Return (X, Y) of the center of cell containing provided text 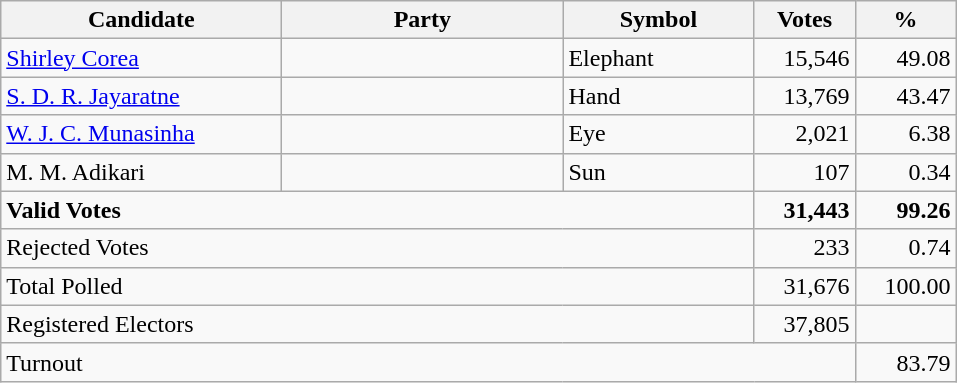
% (906, 20)
233 (804, 248)
Turnout (428, 362)
S. D. R. Jayaratne (142, 96)
Total Polled (378, 286)
Hand (658, 96)
15,546 (804, 58)
0.34 (906, 172)
99.26 (906, 210)
43.47 (906, 96)
Symbol (658, 20)
Votes (804, 20)
0.74 (906, 248)
W. J. C. Munasinha (142, 134)
2,021 (804, 134)
49.08 (906, 58)
Elephant (658, 58)
Sun (658, 172)
31,676 (804, 286)
Valid Votes (378, 210)
13,769 (804, 96)
Eye (658, 134)
Party (422, 20)
37,805 (804, 324)
M. M. Adikari (142, 172)
31,443 (804, 210)
83.79 (906, 362)
6.38 (906, 134)
Registered Electors (378, 324)
Shirley Corea (142, 58)
Rejected Votes (378, 248)
107 (804, 172)
100.00 (906, 286)
Candidate (142, 20)
